Locate the cell with the specified text and output its [x, y] center coordinate. 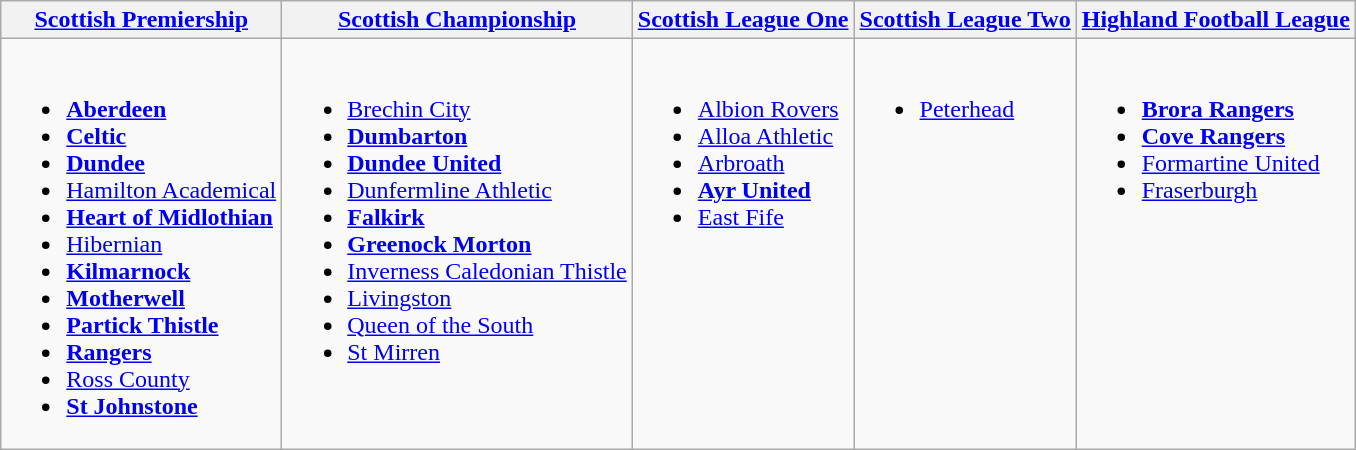
Scottish League Two [965, 20]
Highland Football League [1216, 20]
Scottish Premiership [142, 20]
Scottish League One [743, 20]
Brechin CityDumbartonDundee UnitedDunfermline AthleticFalkirkGreenock MortonInverness Caledonian ThistleLivingstonQueen of the SouthSt Mirren [458, 244]
AberdeenCelticDundeeHamilton AcademicalHeart of MidlothianHibernianKilmarnockMotherwellPartick ThistleRangersRoss CountySt Johnstone [142, 244]
Peterhead [965, 244]
Brora RangersCove RangersFormartine UnitedFraserburgh [1216, 244]
Scottish Championship [458, 20]
Albion RoversAlloa AthleticArbroathAyr UnitedEast Fife [743, 244]
